Capture the cell that displays the provided text and extract its (X, Y) central coordinate. 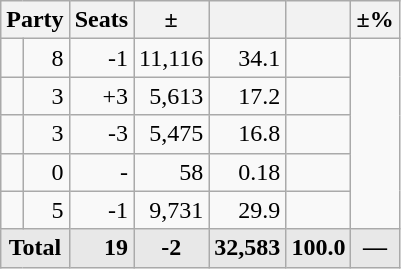
17.2 (248, 96)
11,116 (172, 58)
32,583 (248, 248)
5 (46, 210)
Party (35, 20)
± (172, 20)
34.1 (248, 58)
-3 (101, 134)
Seats (101, 20)
16.8 (248, 134)
-2 (172, 248)
+3 (101, 96)
29.9 (248, 210)
- (101, 172)
Total (35, 248)
19 (101, 248)
0 (46, 172)
0.18 (248, 172)
58 (172, 172)
8 (46, 58)
5,613 (172, 96)
100.0 (318, 248)
±% (375, 20)
9,731 (172, 210)
— (375, 248)
5,475 (172, 134)
